Determine the (X, Y) coordinate at the center of the cell enclosing the given text.  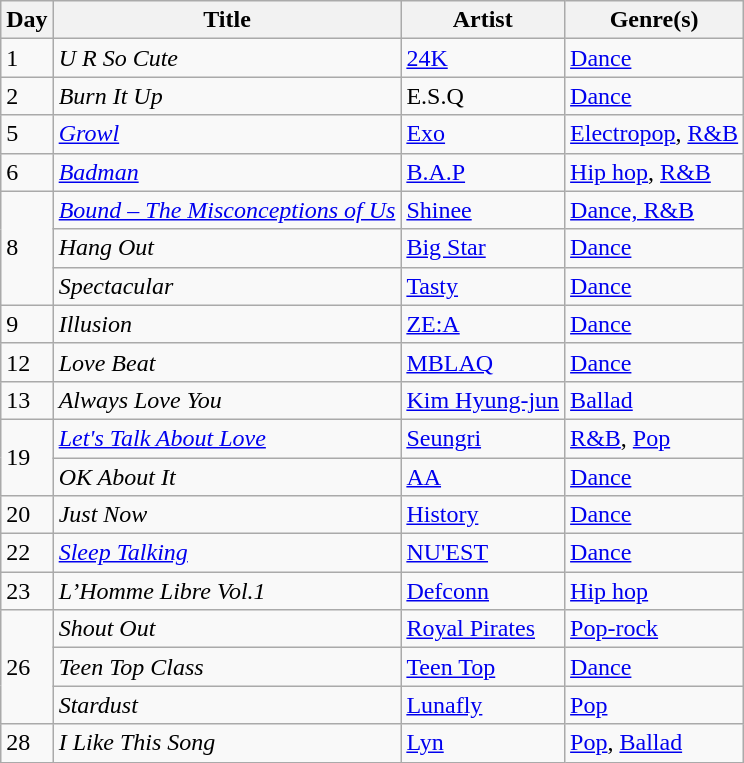
24K (483, 58)
5 (27, 134)
20 (27, 515)
Pop, Ballad (654, 743)
AA (483, 477)
Illusion (227, 324)
B.A.P (483, 172)
22 (27, 553)
Ballad (654, 400)
Shout Out (227, 629)
6 (27, 172)
Teen Top Class (227, 667)
Seungri (483, 438)
Stardust (227, 705)
19 (27, 457)
Hip hop (654, 591)
E.S.Q (483, 96)
Hang Out (227, 248)
Shinee (483, 210)
23 (27, 591)
1 (27, 58)
Always Love You (227, 400)
Pop-rock (654, 629)
28 (27, 743)
Hip hop, R&B (654, 172)
NU'EST (483, 553)
Lyn (483, 743)
Sleep Talking (227, 553)
Dance, R&B (654, 210)
Tasty (483, 286)
Big Star (483, 248)
Just Now (227, 515)
R&B, Pop (654, 438)
Genre(s) (654, 20)
2 (27, 96)
8 (27, 248)
Burn It Up (227, 96)
Kim Hyung-jun (483, 400)
Artist (483, 20)
Let's Talk About Love (227, 438)
Defconn (483, 591)
Spectacular (227, 286)
26 (27, 667)
12 (27, 362)
Teen Top (483, 667)
OK About It (227, 477)
Badman (227, 172)
Title (227, 20)
Growl (227, 134)
Exo (483, 134)
Lunafly (483, 705)
History (483, 515)
Electropop, R&B (654, 134)
9 (27, 324)
Love Beat (227, 362)
MBLAQ (483, 362)
Day (27, 20)
U R So Cute (227, 58)
L’Homme Libre Vol.1 (227, 591)
I Like This Song (227, 743)
Royal Pirates (483, 629)
13 (27, 400)
ZE:A (483, 324)
Bound – The Misconceptions of Us (227, 210)
Pop (654, 705)
